Return the (X, Y) coordinate for the center point of the cell that contains the specified text.  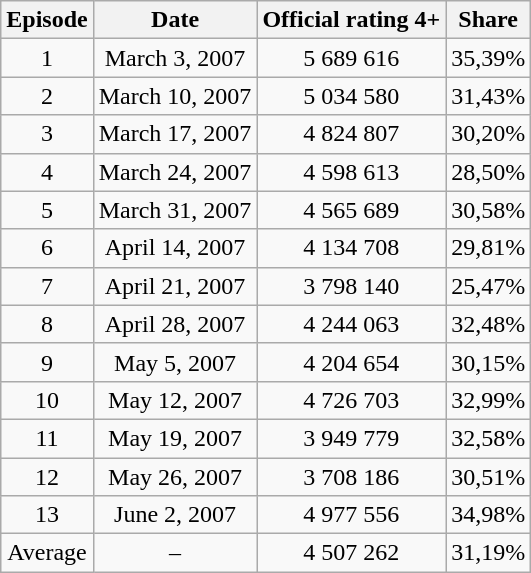
30,15% (488, 362)
March 3, 2007 (175, 58)
29,81% (488, 248)
30,58% (488, 210)
Share (488, 20)
11 (47, 438)
5 034 580 (352, 96)
32,58% (488, 438)
6 (47, 248)
28,50% (488, 172)
10 (47, 400)
Date (175, 20)
4 244 063 (352, 324)
Official rating 4+ (352, 20)
5 689 616 (352, 58)
4 726 703 (352, 400)
March 17, 2007 (175, 134)
– (175, 553)
Average (47, 553)
13 (47, 515)
March 31, 2007 (175, 210)
34,98% (488, 515)
3 798 140 (352, 286)
4 204 654 (352, 362)
4 507 262 (352, 553)
March 10, 2007 (175, 96)
3 708 186 (352, 477)
4 598 613 (352, 172)
4 565 689 (352, 210)
32,99% (488, 400)
25,47% (488, 286)
8 (47, 324)
31,19% (488, 553)
April 28, 2007 (175, 324)
30,20% (488, 134)
4 824 807 (352, 134)
31,43% (488, 96)
30,51% (488, 477)
May 5, 2007 (175, 362)
May 19, 2007 (175, 438)
32,48% (488, 324)
1 (47, 58)
Episode (47, 20)
April 14, 2007 (175, 248)
March 24, 2007 (175, 172)
12 (47, 477)
3 (47, 134)
4 134 708 (352, 248)
9 (47, 362)
35,39% (488, 58)
2 (47, 96)
7 (47, 286)
May 26, 2007 (175, 477)
June 2, 2007 (175, 515)
4 (47, 172)
4 977 556 (352, 515)
April 21, 2007 (175, 286)
5 (47, 210)
May 12, 2007 (175, 400)
3 949 779 (352, 438)
